Pinpoint the cell where the given text exists, returning its [X, Y] midpoint coordinate. 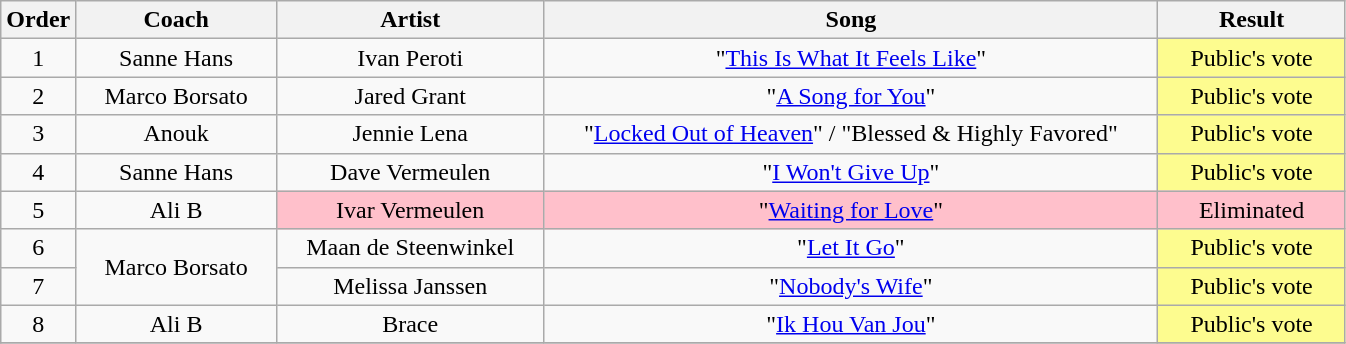
6 [38, 248]
"Let It Go" [851, 248]
Jennie Lena [410, 134]
Anouk [176, 134]
2 [38, 96]
7 [38, 286]
8 [38, 324]
Ivan Peroti [410, 58]
Jared Grant [410, 96]
Brace [410, 324]
1 [38, 58]
"Locked Out of Heaven" / "Blessed & Highly Favored" [851, 134]
Dave Vermeulen [410, 172]
Melissa Janssen [410, 286]
5 [38, 210]
"I Won't Give Up" [851, 172]
Coach [176, 20]
"A Song for You" [851, 96]
Eliminated [1252, 210]
Song [851, 20]
"Ik Hou Van Jou" [851, 324]
Maan de Steenwinkel [410, 248]
4 [38, 172]
"This Is What It Feels Like" [851, 58]
"Waiting for Love" [851, 210]
3 [38, 134]
Result [1252, 20]
"Nobody's Wife" [851, 286]
Ivar Vermeulen [410, 210]
Order [38, 20]
Artist [410, 20]
